Detect which cell encompasses the target text, then output its (x, y) center coordinate. 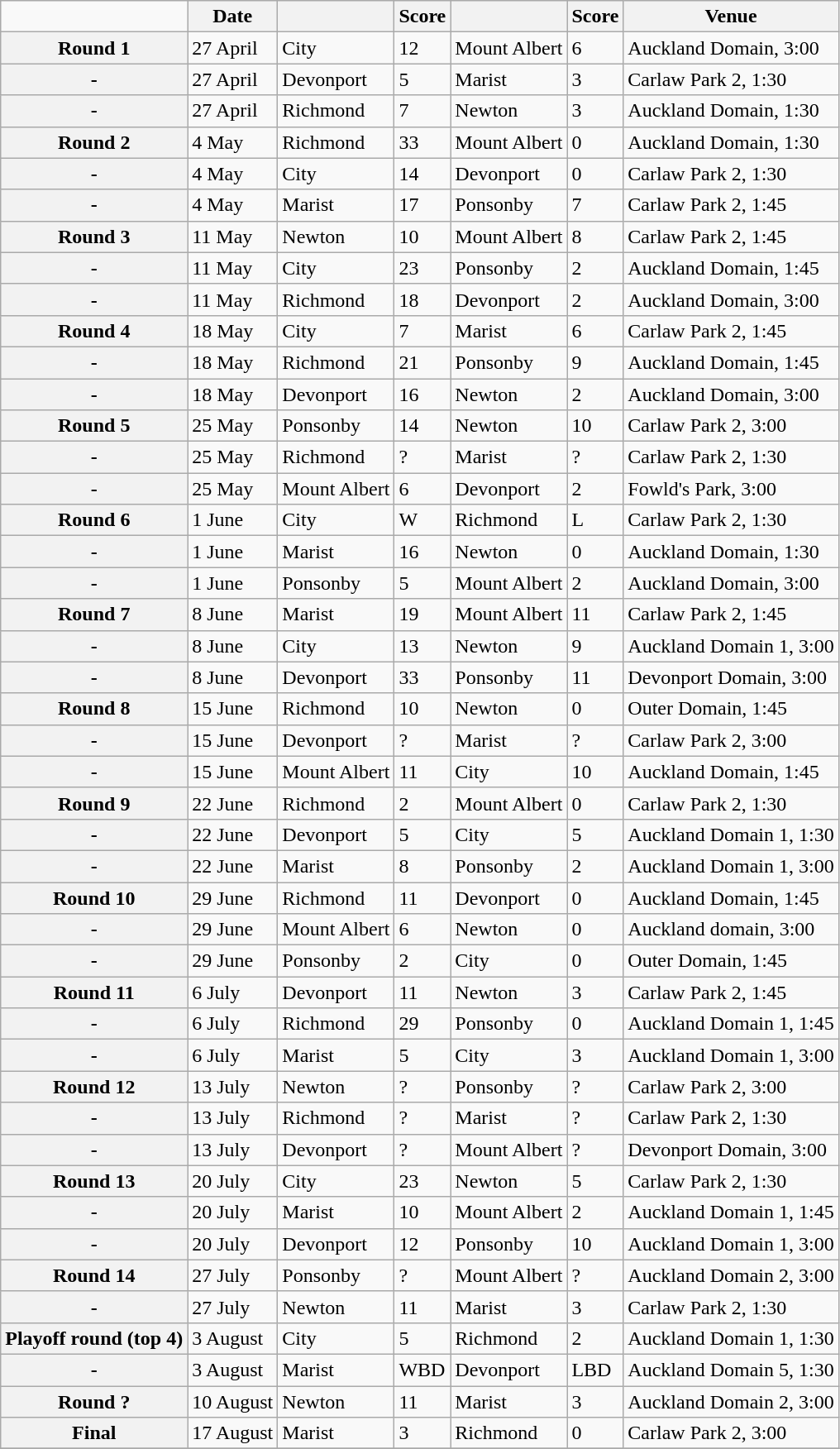
Round 4 (94, 331)
L (595, 520)
Round 9 (94, 803)
Round 3 (94, 237)
WBD (422, 1370)
19 (422, 615)
18 (422, 299)
Round 8 (94, 709)
29 (422, 1024)
Round 14 (94, 1275)
Round 13 (94, 1181)
13 (422, 646)
Round 5 (94, 426)
Venue (731, 17)
Round ? (94, 1402)
10 August (233, 1402)
Final (94, 1433)
17 (422, 205)
Round 11 (94, 992)
Auckland domain, 3:00 (731, 930)
Playoff round (top 4) (94, 1338)
Round 10 (94, 897)
Date (233, 17)
Round 2 (94, 142)
W (422, 520)
Round 1 (94, 48)
Fowld's Park, 3:00 (731, 489)
LBD (595, 1370)
Auckland Domain 5, 1:30 (731, 1370)
17 August (233, 1433)
Round 12 (94, 1087)
Round 6 (94, 520)
21 (422, 362)
Round 7 (94, 615)
